From the cell containing the given text, extract its center point as (X, Y) coordinate. 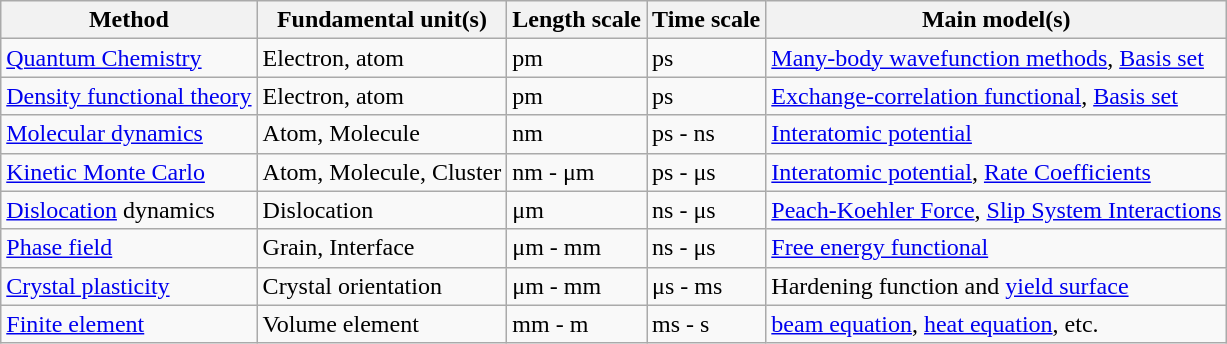
Interatomic potential, Rate Coefficients (996, 172)
nm (577, 134)
Free energy functional (996, 248)
nm - μm (577, 172)
Peach-Koehler Force, Slip System Interactions (996, 210)
beam equation, heat equation, etc. (996, 324)
ps - ns (706, 134)
μm (577, 210)
Length scale (577, 20)
Many-body wavefunction methods, Basis set (996, 58)
Finite element (129, 324)
Density functional theory (129, 96)
Volume element (382, 324)
Crystal plasticity (129, 286)
μs - ms (706, 286)
Interatomic potential (996, 134)
Kinetic Monte Carlo (129, 172)
Atom, Molecule, Cluster (382, 172)
Hardening function and yield surface (996, 286)
Crystal orientation (382, 286)
mm - m (577, 324)
ps - μs (706, 172)
Main model(s) (996, 20)
Atom, Molecule (382, 134)
Time scale (706, 20)
Dislocation (382, 210)
Fundamental unit(s) (382, 20)
Method (129, 20)
Quantum Chemistry (129, 58)
Molecular dynamics (129, 134)
ms - s (706, 324)
Dislocation dynamics (129, 210)
Phase field (129, 248)
Grain, Interface (382, 248)
Exchange-correlation functional, Basis set (996, 96)
